Extract the [x, y] coordinate from the center of the cell holding the provided text.  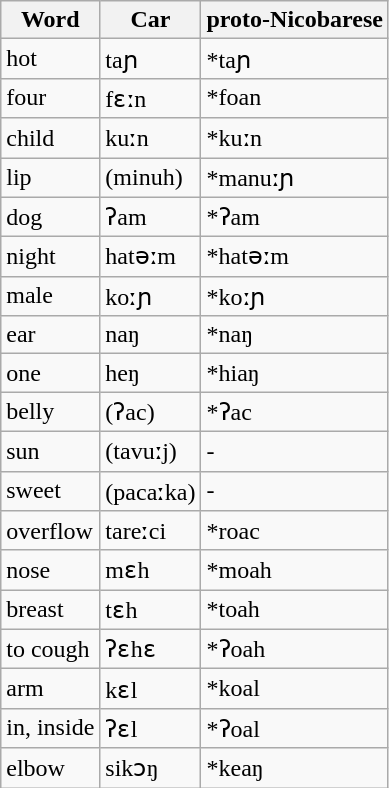
*naŋ [294, 335]
breast [50, 610]
*koal [294, 689]
ear [50, 335]
*koːɲ [294, 296]
*moah [294, 570]
Word [50, 20]
four [50, 98]
kuːn [150, 138]
*ʔac [294, 412]
to cough [50, 649]
overflow [50, 531]
(pacaːka) [150, 491]
proto-Nicobarese [294, 20]
*kuːn [294, 138]
taɲ [150, 59]
tɛh [150, 610]
ʔɛl [150, 728]
*manuːɲ [294, 178]
elbow [50, 768]
sweet [50, 491]
tareːci [150, 531]
*roac [294, 531]
sikɔŋ [150, 768]
*foan [294, 98]
*ʔoal [294, 728]
male [50, 296]
*ʔam [294, 217]
child [50, 138]
*toah [294, 610]
fɛːn [150, 98]
ʔɛhɛ [150, 649]
belly [50, 412]
in, inside [50, 728]
*hiaŋ [294, 373]
arm [50, 689]
mɛh [150, 570]
*hatəːm [294, 257]
one [50, 373]
ʔam [150, 217]
lip [50, 178]
naŋ [150, 335]
hot [50, 59]
nose [50, 570]
(minuh) [150, 178]
night [50, 257]
Car [150, 20]
(ʔac) [150, 412]
*ʔoah [294, 649]
*taɲ [294, 59]
hatəːm [150, 257]
heŋ [150, 373]
koːɲ [150, 296]
sun [50, 451]
(tavuːj) [150, 451]
dog [50, 217]
kɛl [150, 689]
*keaŋ [294, 768]
